For the text-containing cell, return its midpoint in (x, y) coordinate format. 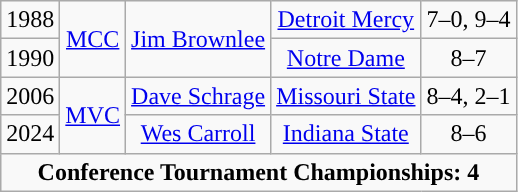
Detroit Mercy (346, 20)
2024 (30, 134)
8–4, 2–1 (468, 96)
Notre Dame (346, 58)
Missouri State (346, 96)
MCC (93, 39)
MVC (93, 115)
2006 (30, 96)
1988 (30, 20)
Wes Carroll (198, 134)
1990 (30, 58)
Jim Brownlee (198, 39)
8–6 (468, 134)
Indiana State (346, 134)
7–0, 9–4 (468, 20)
Conference Tournament Championships: 4 (258, 172)
8–7 (468, 58)
Dave Schrage (198, 96)
